Capture the cell that displays the provided text and extract its (X, Y) central coordinate. 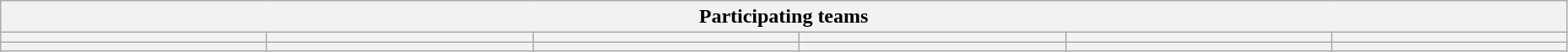
Participating teams (784, 17)
